Search for the cell housing the specified text and yield its (x, y) center coordinate. 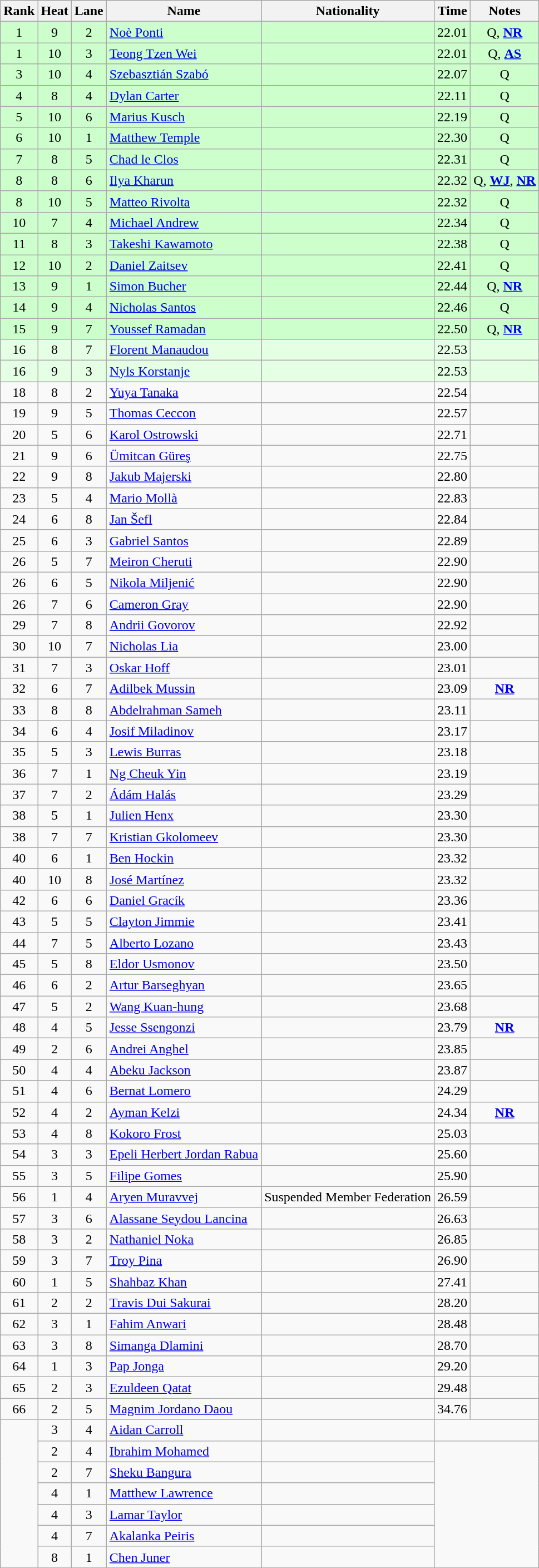
23.65 (453, 985)
Nicholas Santos (184, 308)
22.50 (453, 329)
Pap Jonga (184, 1367)
23.11 (453, 710)
61 (19, 1303)
23.43 (453, 943)
28.48 (453, 1324)
Meiron Cheruti (184, 561)
23.36 (453, 900)
Mario Mollà (184, 498)
Nicholas Lia (184, 647)
22.30 (453, 138)
Lamar Taylor (184, 1515)
22.19 (453, 117)
23.41 (453, 921)
45 (19, 964)
Ayman Kelzi (184, 1112)
22.83 (453, 498)
20 (19, 435)
22.38 (453, 244)
22.41 (453, 265)
29.20 (453, 1367)
46 (19, 985)
Ibrahim Mohamed (184, 1451)
Jan Šefl (184, 519)
42 (19, 900)
Eldor Usmonov (184, 964)
23.87 (453, 1070)
Kokoro Frost (184, 1133)
51 (19, 1091)
Oskar Hoff (184, 668)
28.20 (453, 1303)
Akalanka Peiris (184, 1536)
23.50 (453, 964)
Simon Bucher (184, 287)
65 (19, 1388)
62 (19, 1324)
Daniel Gracík (184, 900)
Youssef Ramadan (184, 329)
Andrei Anghel (184, 1049)
29 (19, 625)
26.85 (453, 1239)
22.44 (453, 287)
47 (19, 1007)
60 (19, 1281)
33 (19, 710)
66 (19, 1409)
Nikola Miljenić (184, 583)
Heat (55, 11)
Troy Pina (184, 1260)
Yuya Tanaka (184, 392)
22.80 (453, 477)
50 (19, 1070)
23.79 (453, 1028)
Noè Ponti (184, 32)
25.90 (453, 1176)
48 (19, 1028)
Cameron Gray (184, 604)
22.84 (453, 519)
23.68 (453, 1007)
26.59 (453, 1197)
Dylan Carter (184, 96)
34 (19, 731)
23.09 (453, 689)
28.70 (453, 1345)
Chad le Clos (184, 159)
Time (453, 11)
Abeku Jackson (184, 1070)
Ezuldeen Qatat (184, 1388)
Sheku Bangura (184, 1472)
Matthew Lawrence (184, 1493)
Artur Barseghyan (184, 985)
18 (19, 392)
Szebasztián Szabó (184, 75)
José Martínez (184, 879)
64 (19, 1367)
34.76 (453, 1409)
Adilbek Mussin (184, 689)
31 (19, 668)
Daniel Zaitsev (184, 265)
30 (19, 647)
24 (19, 519)
Filipe Gomes (184, 1176)
25 (19, 540)
22.31 (453, 159)
21 (19, 456)
Travis Dui Sakurai (184, 1303)
22.75 (453, 456)
49 (19, 1049)
Matteo Rivolta (184, 201)
14 (19, 308)
22 (19, 477)
22.34 (453, 223)
22.46 (453, 308)
Rank (19, 11)
Thomas Ceccon (184, 413)
Karol Ostrowski (184, 435)
25.03 (453, 1133)
15 (19, 329)
Bernat Lomero (184, 1091)
Ng Cheuk Yin (184, 773)
54 (19, 1155)
Aryen Muravvej (184, 1197)
22.07 (453, 75)
Ilya Kharun (184, 180)
25.60 (453, 1155)
Clayton Jimmie (184, 921)
Wang Kuan-hung (184, 1007)
Lewis Burras (184, 752)
57 (19, 1218)
56 (19, 1197)
22.11 (453, 96)
26.90 (453, 1260)
Simanga Dlamini (184, 1345)
Q, WJ, NR (505, 180)
58 (19, 1239)
22.54 (453, 392)
Kristian Gkolomeev (184, 837)
63 (19, 1345)
Gabriel Santos (184, 540)
Jesse Ssengonzi (184, 1028)
Florent Manaudou (184, 350)
Fahim Anwari (184, 1324)
Ben Hockin (184, 858)
26.63 (453, 1218)
Andrii Govorov (184, 625)
12 (19, 265)
Q, AS (505, 53)
Magnim Jordano Daou (184, 1409)
Name (184, 11)
Matthew Temple (184, 138)
32 (19, 689)
53 (19, 1133)
55 (19, 1176)
35 (19, 752)
13 (19, 287)
11 (19, 244)
43 (19, 921)
37 (19, 795)
Notes (505, 11)
44 (19, 943)
23.85 (453, 1049)
Chen Juner (184, 1557)
22.89 (453, 540)
Ümitcan Güreş (184, 456)
Nyls Korstanje (184, 371)
Takeshi Kawamoto (184, 244)
Lane (89, 11)
Aidan Carroll (184, 1430)
Epeli Herbert Jordan Rabua (184, 1155)
Abdelrahman Sameh (184, 710)
Jakub Majerski (184, 477)
23 (19, 498)
23.01 (453, 668)
23.17 (453, 731)
Suspended Member Federation (348, 1197)
Alberto Lozano (184, 943)
Michael Andrew (184, 223)
23.19 (453, 773)
23.18 (453, 752)
27.41 (453, 1281)
Teong Tzen Wei (184, 53)
22.92 (453, 625)
Marius Kusch (184, 117)
36 (19, 773)
Ádám Halás (184, 795)
59 (19, 1260)
24.34 (453, 1112)
Nationality (348, 11)
Julien Henx (184, 816)
22.57 (453, 413)
Alassane Seydou Lancina (184, 1218)
24.29 (453, 1091)
22.71 (453, 435)
Josif Miladinov (184, 731)
23.29 (453, 795)
19 (19, 413)
52 (19, 1112)
23.00 (453, 647)
Nathaniel Noka (184, 1239)
Shahbaz Khan (184, 1281)
29.48 (453, 1388)
